Locate the cell with the specified text and output its (x, y) center coordinate. 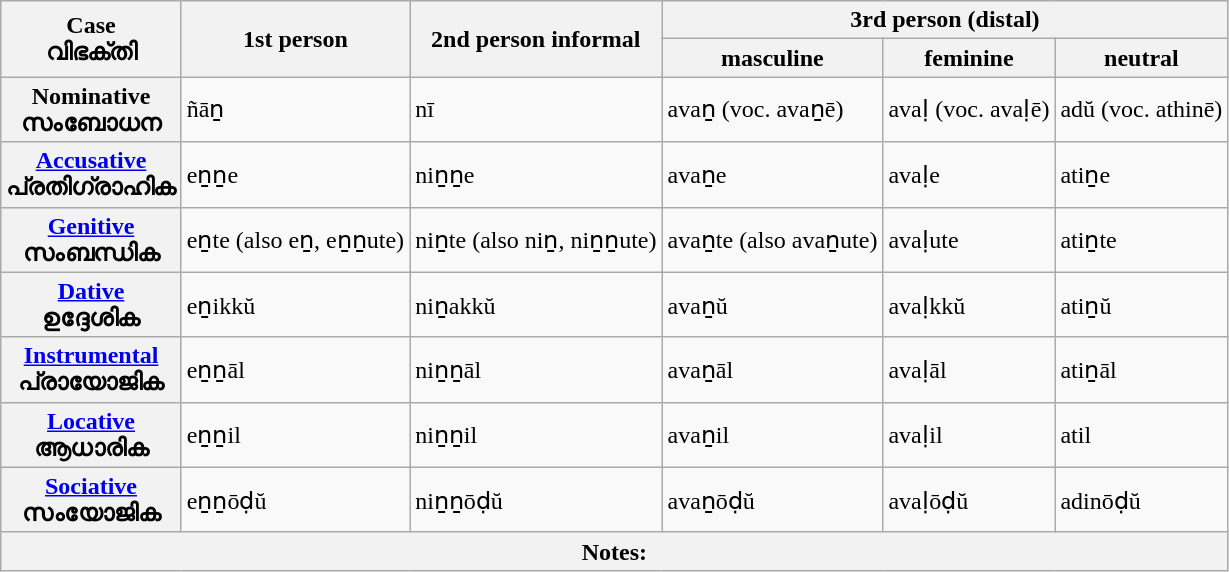
adinōḍŭ (1142, 500)
niṉṉāl (536, 370)
feminine (969, 58)
avaḷāl (969, 370)
Instrumentalപ്രായോജിക (92, 370)
avaḷe (969, 174)
avaḷute (969, 240)
eṉṉōḍŭ (295, 500)
atil (1142, 434)
niṉṉil (536, 434)
atiṉāl (1142, 370)
avaḷkkŭ (969, 304)
Caseവിഭക്തി (92, 39)
Accusativeപ്രതിഗ്രാഹിക (92, 174)
adŭ (voc. athinē) (1142, 110)
avaḷ (voc. avaḷē) (969, 110)
avaṉil (772, 434)
Nominativeസംബോധന (92, 110)
1st person (295, 39)
avaṉŭ (772, 304)
Genitiveസംബന്ധിക (92, 240)
ñāṉ (295, 110)
eṉṉāl (295, 370)
2nd person informal (536, 39)
avaṉōḍŭ (772, 500)
masculine (772, 58)
avaḷōḍŭ (969, 500)
avaḷil (969, 434)
niṉṉōḍŭ (536, 500)
eṉte (also eṉ, eṉṉute) (295, 240)
avaṉe (772, 174)
niṉakkŭ (536, 304)
Dativeഉദ്ദേശിക (92, 304)
niṉṉe (536, 174)
neutral (1142, 58)
atiṉe (1142, 174)
avaṉāl (772, 370)
avaṉte (also avaṉute) (772, 240)
avaṉ (voc. avaṉē) (772, 110)
3rd person (distal) (945, 20)
atiṉte (1142, 240)
atiṉŭ (1142, 304)
nī (536, 110)
Sociativeസംയോജിക (92, 500)
eṉikkŭ (295, 304)
niṉte (also niṉ, niṉṉute) (536, 240)
Locativeആധാരിക (92, 434)
eṉṉil (295, 434)
eṉṉe (295, 174)
Notes: (614, 551)
